Identify which cell holds the provided text, then report its [x, y] central coordinate. 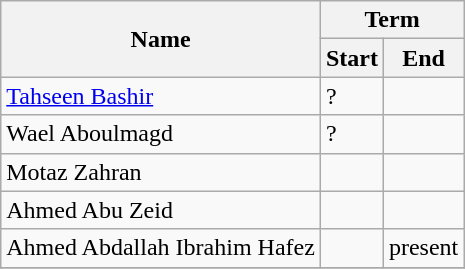
Wael Aboulmagd [161, 134]
Term [392, 20]
present [423, 248]
Start [352, 58]
Ahmed Abu Zeid [161, 210]
Tahseen Bashir [161, 96]
Ahmed Abdallah Ibrahim Hafez [161, 248]
Motaz Zahran [161, 172]
End [423, 58]
Name [161, 39]
